Return the [x, y] coordinate for the center point of the cell that contains the specified text.  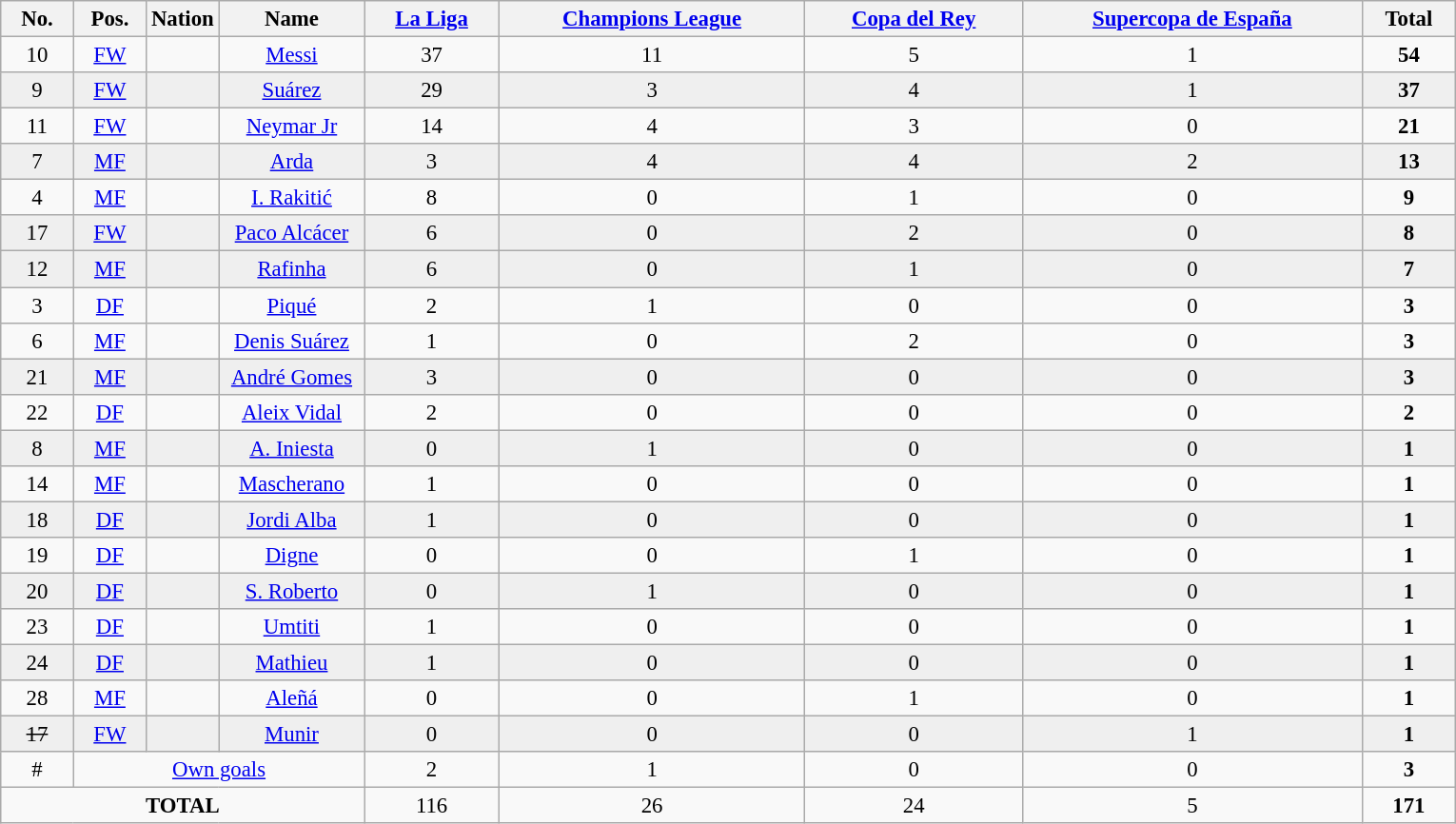
Nation [183, 19]
Denis Suárez [291, 341]
Mascherano [291, 484]
S. Roberto [291, 591]
Aleix Vidal [291, 412]
171 [1408, 806]
I. Rakitić [291, 198]
19 [37, 556]
20 [37, 591]
Champions League [652, 19]
No. [37, 19]
18 [37, 520]
12 [37, 269]
10 [37, 55]
Mathieu [291, 663]
116 [432, 806]
29 [432, 90]
La Liga [432, 19]
54 [1408, 55]
# [37, 770]
Suárez [291, 90]
Supercopa de España [1191, 19]
Messi [291, 55]
23 [37, 627]
Piqué [291, 305]
Jordi Alba [291, 520]
Munir [291, 735]
28 [37, 698]
Arda [291, 162]
André Gomes [291, 377]
Pos. [109, 19]
TOTAL [183, 806]
13 [1408, 162]
Total [1408, 19]
22 [37, 412]
Own goals [219, 770]
Aleñá [291, 698]
Paco Alcácer [291, 233]
Neymar Jr [291, 127]
26 [652, 806]
A. Iniesta [291, 448]
Umtiti [291, 627]
Rafinha [291, 269]
Name [291, 19]
Digne [291, 556]
Copa del Rey [914, 19]
